Return the (X, Y) coordinate for the center point of the cell that contains the specified text.  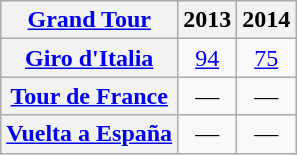
2013 (208, 20)
Vuelta a España (90, 134)
Giro d'Italia (90, 58)
Grand Tour (90, 20)
94 (208, 58)
Tour de France (90, 96)
75 (266, 58)
2014 (266, 20)
